Provide the (X, Y) coordinate of the cell's center where the given text is located.  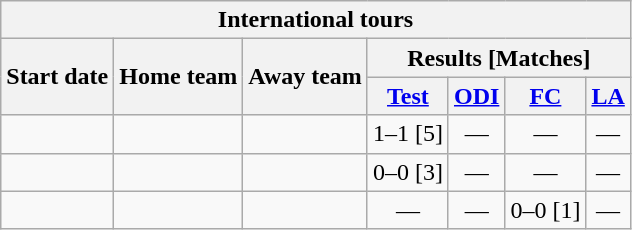
Away team (306, 77)
Results [Matches] (498, 58)
International tours (316, 20)
1–1 [5] (408, 134)
0–0 [3] (408, 172)
Test (408, 96)
0–0 [1] (546, 210)
LA (608, 96)
FC (546, 96)
Home team (178, 77)
ODI (476, 96)
Start date (58, 77)
